Locate the cell with the specified text and output its (x, y) center coordinate. 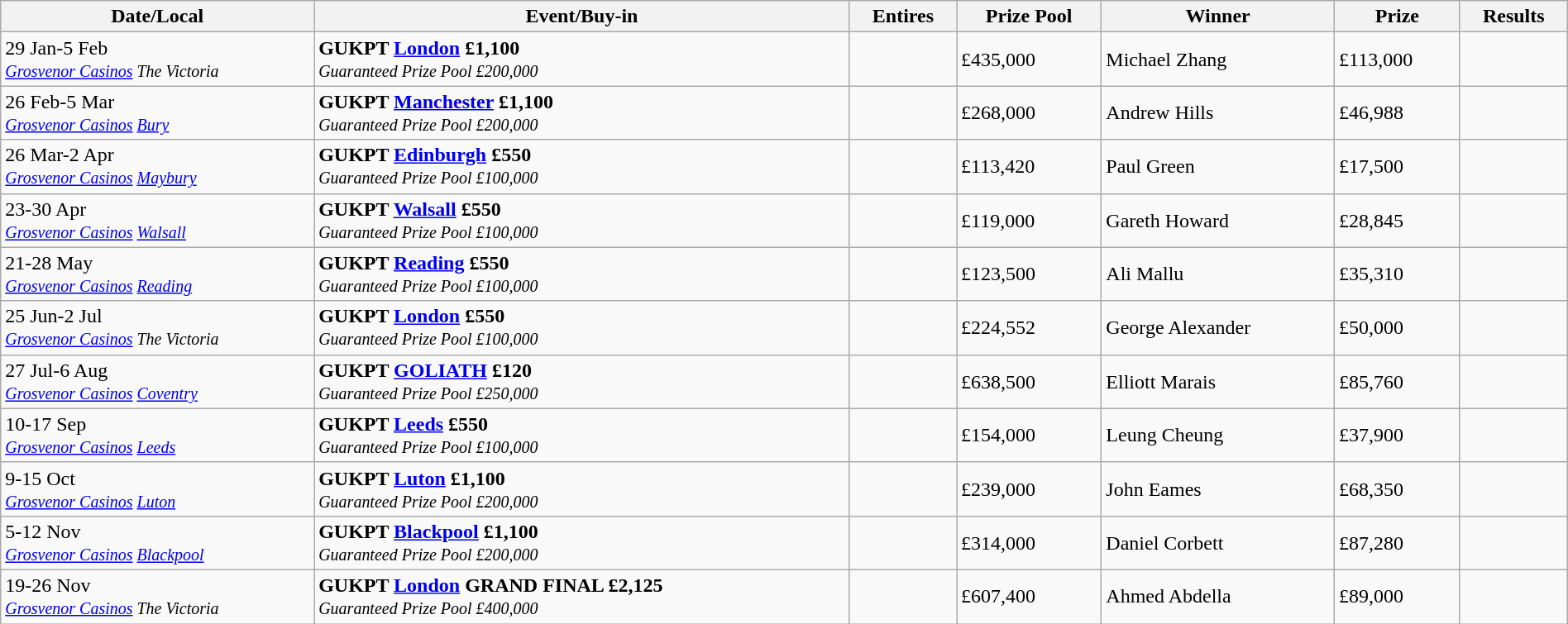
Event/Buy-in (582, 17)
Winner (1218, 17)
GUKPT Walsall £550Guaranteed Prize Pool £100,000 (582, 220)
£89,000 (1397, 597)
£268,000 (1029, 112)
5-12 NovGrosvenor Casinos Blackpool (157, 542)
GUKPT Luton £1,100Guaranteed Prize Pool £200,000 (582, 489)
£28,845 (1397, 220)
£50,000 (1397, 327)
Elliott Marais (1218, 382)
23-30 AprGrosvenor Casinos Walsall (157, 220)
Prize Pool (1029, 17)
£239,000 (1029, 489)
GUKPT Reading £550Guaranteed Prize Pool £100,000 (582, 274)
£46,988 (1397, 112)
Leung Cheung (1218, 435)
£87,280 (1397, 542)
£68,350 (1397, 489)
£638,500 (1029, 382)
GUKPT London £550Guaranteed Prize Pool £100,000 (582, 327)
27 Jul-6 AugGrosvenor Casinos Coventry (157, 382)
£154,000 (1029, 435)
Gareth Howard (1218, 220)
£35,310 (1397, 274)
Ali Mallu (1218, 274)
Michael Zhang (1218, 60)
GUKPT Leeds £550Guaranteed Prize Pool £100,000 (582, 435)
George Alexander (1218, 327)
Prize (1397, 17)
GUKPT Edinburgh £550Guaranteed Prize Pool £100,000 (582, 167)
£37,900 (1397, 435)
26 Feb-5 MarGrosvenor Casinos Bury (157, 112)
GUKPT GOLIATH £120Guaranteed Prize Pool £250,000 (582, 382)
£123,500 (1029, 274)
9-15 OctGrosvenor Casinos Luton (157, 489)
19-26 NovGrosvenor Casinos The Victoria (157, 597)
GUKPT Manchester £1,100Guaranteed Prize Pool £200,000 (582, 112)
Daniel Corbett (1218, 542)
GUKPT London GRAND FINAL £2,125Guaranteed Prize Pool £400,000 (582, 597)
£17,500 (1397, 167)
£435,000 (1029, 60)
25 Jun-2 JulGrosvenor Casinos The Victoria (157, 327)
£314,000 (1029, 542)
Results (1513, 17)
Date/Local (157, 17)
Ahmed Abdella (1218, 597)
GUKPT London £1,100Guaranteed Prize Pool £200,000 (582, 60)
John Eames (1218, 489)
£113,420 (1029, 167)
£607,400 (1029, 597)
10-17 SepGrosvenor Casinos Leeds (157, 435)
29 Jan-5 FebGrosvenor Casinos The Victoria (157, 60)
Paul Green (1218, 167)
£224,552 (1029, 327)
£119,000 (1029, 220)
21-28 MayGrosvenor Casinos Reading (157, 274)
GUKPT Blackpool £1,100Guaranteed Prize Pool £200,000 (582, 542)
Entires (903, 17)
£85,760 (1397, 382)
£113,000 (1397, 60)
Andrew Hills (1218, 112)
26 Mar-2 AprGrosvenor Casinos Maybury (157, 167)
